Return the [x, y] coordinate for the center point of the cell that contains the specified text.  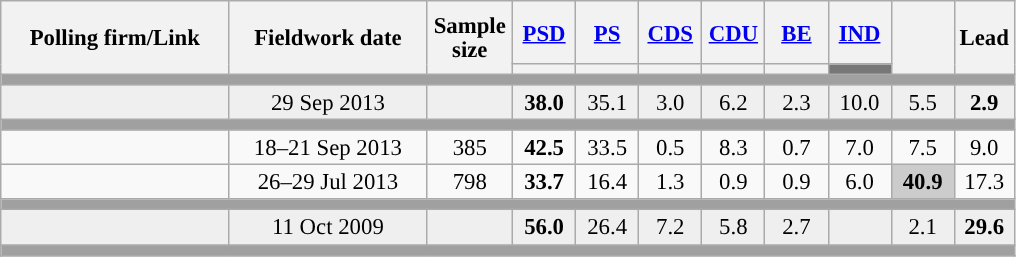
56.0 [544, 228]
18–21 Sep 2013 [328, 148]
PSD [544, 32]
29.6 [984, 228]
42.5 [544, 148]
1.3 [670, 182]
Polling firm/Link [115, 38]
7.0 [860, 148]
7.5 [922, 148]
29 Sep 2013 [328, 102]
Fieldwork date [328, 38]
33.7 [544, 182]
35.1 [608, 102]
BE [796, 32]
PS [608, 32]
0.7 [796, 148]
6.0 [860, 182]
38.0 [544, 102]
33.5 [608, 148]
5.8 [734, 228]
8.3 [734, 148]
26.4 [608, 228]
9.0 [984, 148]
CDS [670, 32]
798 [470, 182]
2.1 [922, 228]
CDU [734, 32]
Sample size [470, 38]
3.0 [670, 102]
16.4 [608, 182]
0.5 [670, 148]
17.3 [984, 182]
26–29 Jul 2013 [328, 182]
6.2 [734, 102]
10.0 [860, 102]
2.3 [796, 102]
40.9 [922, 182]
7.2 [670, 228]
IND [860, 32]
Lead [984, 38]
385 [470, 148]
2.7 [796, 228]
2.9 [984, 102]
11 Oct 2009 [328, 228]
5.5 [922, 102]
